Find where the given text appears and provide that cell's center as (x, y) coordinate. 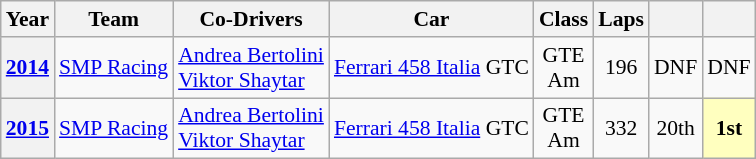
Team (114, 19)
196 (621, 68)
2015 (28, 128)
20th (676, 128)
Year (28, 19)
2014 (28, 68)
Co-Drivers (251, 19)
Class (564, 19)
Car (432, 19)
Laps (621, 19)
332 (621, 128)
1st (728, 128)
